Return [x, y] of the center of cell containing provided text 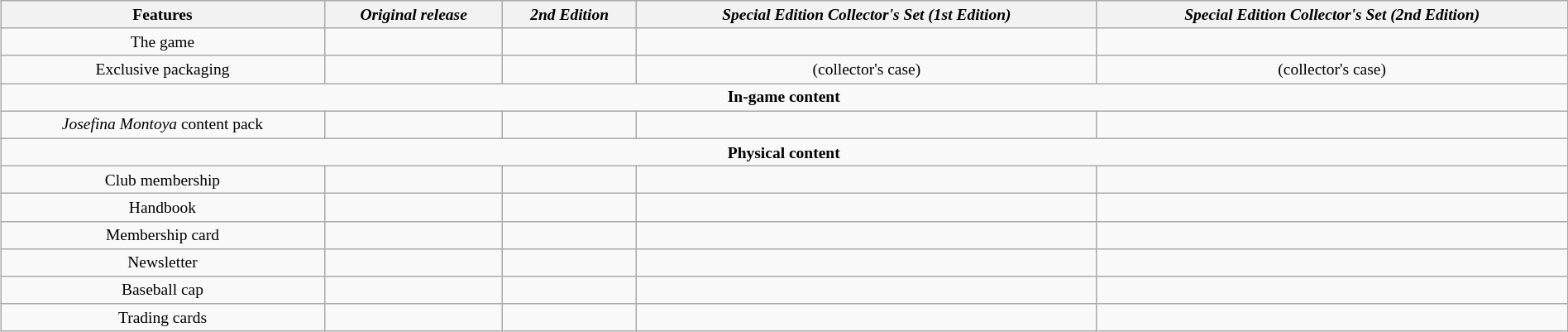
Special Edition Collector's Set (1st Edition) [867, 15]
Membership card [162, 235]
The game [162, 41]
Handbook [162, 207]
Features [162, 15]
Physical content [783, 152]
Special Edition Collector's Set (2nd Edition) [1331, 15]
Original release [414, 15]
Exclusive packaging [162, 70]
Newsletter [162, 262]
Club membership [162, 179]
In-game content [783, 98]
Trading cards [162, 318]
Josefina Montoya content pack [162, 124]
2nd Edition [570, 15]
Baseball cap [162, 290]
